Detect which cell encompasses the target text, then output its (x, y) center coordinate. 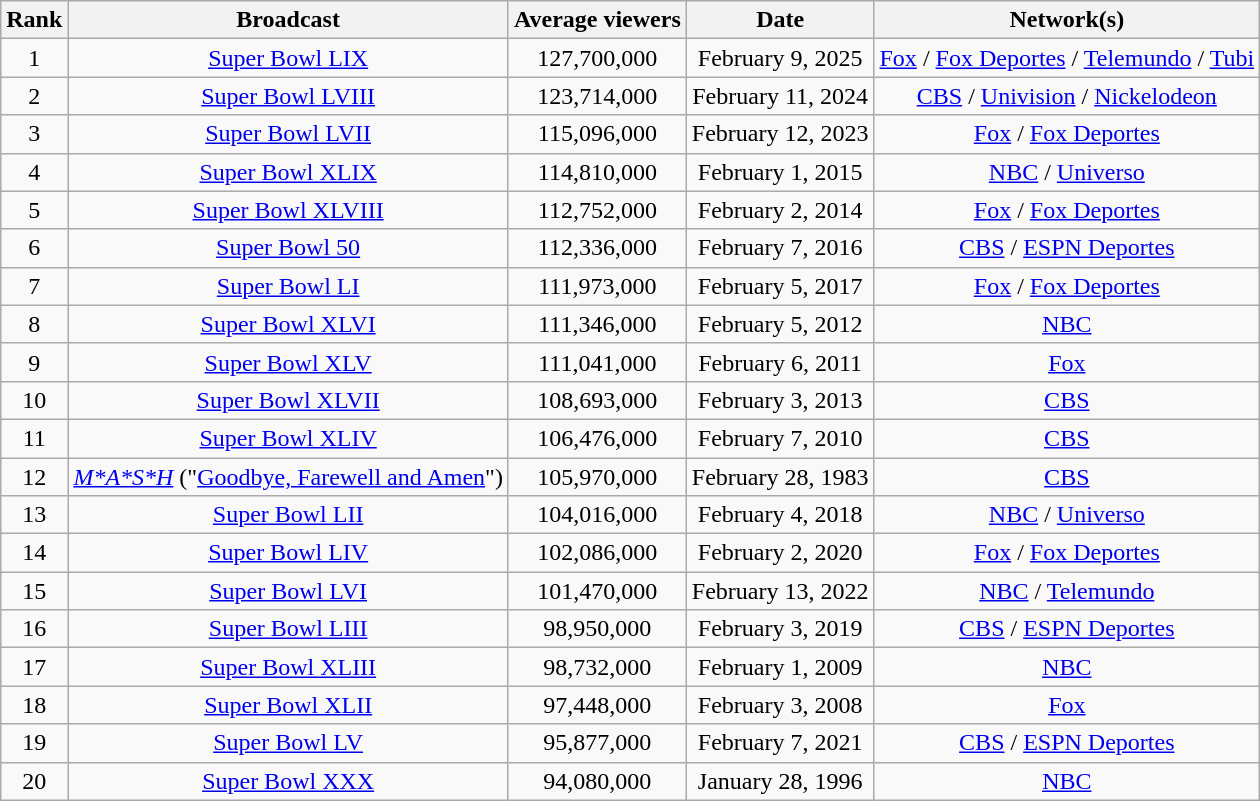
4 (34, 172)
7 (34, 286)
February 5, 2017 (780, 286)
11 (34, 438)
Network(s) (1067, 20)
Fox / Fox Deportes / Telemundo / Tubi (1067, 58)
5 (34, 210)
February 7, 2010 (780, 438)
15 (34, 591)
February 28, 1983 (780, 477)
Rank (34, 20)
101,470,000 (597, 591)
18 (34, 705)
20 (34, 781)
February 7, 2016 (780, 248)
February 5, 2012 (780, 324)
February 6, 2011 (780, 362)
13 (34, 515)
112,752,000 (597, 210)
Broadcast (288, 20)
123,714,000 (597, 96)
February 7, 2021 (780, 743)
106,476,000 (597, 438)
February 1, 2015 (780, 172)
115,096,000 (597, 134)
111,041,000 (597, 362)
Super Bowl XLVII (288, 400)
12 (34, 477)
9 (34, 362)
104,016,000 (597, 515)
6 (34, 248)
Super Bowl XLII (288, 705)
February 12, 2023 (780, 134)
Super Bowl LV (288, 743)
Super Bowl LIX (288, 58)
Super Bowl LIV (288, 553)
February 4, 2018 (780, 515)
M*A*S*H ("Goodbye, Farewell and Amen") (288, 477)
Super Bowl LII (288, 515)
95,877,000 (597, 743)
Super Bowl XXX (288, 781)
111,346,000 (597, 324)
February 13, 2022 (780, 591)
114,810,000 (597, 172)
98,732,000 (597, 667)
February 2, 2014 (780, 210)
February 1, 2009 (780, 667)
Super Bowl LI (288, 286)
19 (34, 743)
17 (34, 667)
112,336,000 (597, 248)
3 (34, 134)
February 3, 2019 (780, 629)
105,970,000 (597, 477)
February 9, 2025 (780, 58)
1 (34, 58)
Super Bowl XLIX (288, 172)
CBS / Univision / Nickelodeon (1067, 96)
Super Bowl XLIV (288, 438)
127,700,000 (597, 58)
Super Bowl XLVIII (288, 210)
97,448,000 (597, 705)
2 (34, 96)
102,086,000 (597, 553)
NBC / Telemundo (1067, 591)
January 28, 1996 (780, 781)
16 (34, 629)
94,080,000 (597, 781)
10 (34, 400)
Super Bowl LVI (288, 591)
Super Bowl LVIII (288, 96)
108,693,000 (597, 400)
Super Bowl XLVI (288, 324)
14 (34, 553)
Super Bowl LVII (288, 134)
Super Bowl LIII (288, 629)
February 3, 2013 (780, 400)
8 (34, 324)
111,973,000 (597, 286)
February 2, 2020 (780, 553)
Super Bowl XLIII (288, 667)
Date (780, 20)
Super Bowl 50 (288, 248)
Super Bowl XLV (288, 362)
Average viewers (597, 20)
February 3, 2008 (780, 705)
February 11, 2024 (780, 96)
98,950,000 (597, 629)
